Return [x, y] of the center of cell containing provided text 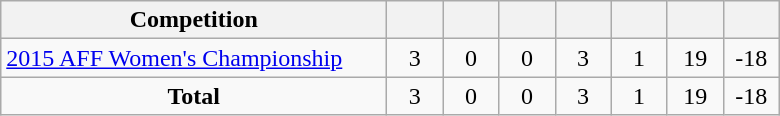
Competition [194, 20]
Total [194, 96]
2015 AFF Women's Championship [194, 58]
